Scan for the cell matching the given text and deliver its [X, Y] coordinate at center. 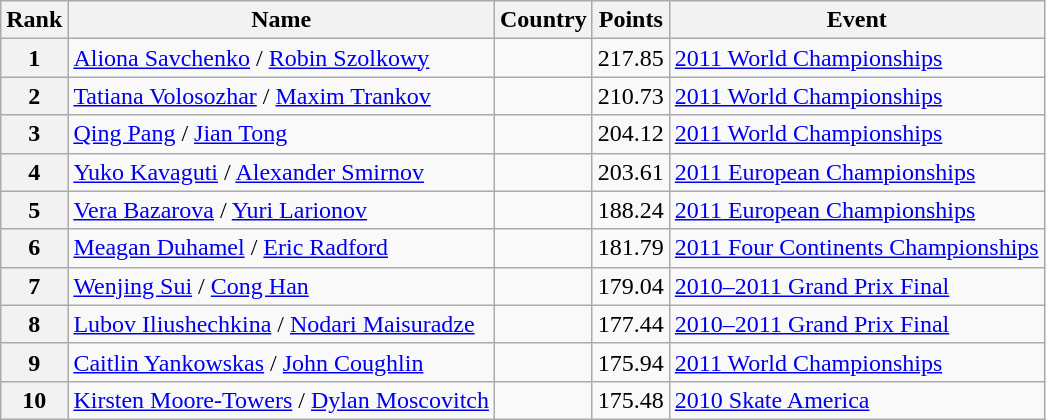
175.48 [630, 400]
7 [34, 286]
175.94 [630, 362]
1 [34, 58]
210.73 [630, 96]
9 [34, 362]
2 [34, 96]
2010 Skate America [856, 400]
177.44 [630, 324]
3 [34, 134]
Aliona Savchenko / Robin Szolkowy [282, 58]
204.12 [630, 134]
Yuko Kavaguti / Alexander Smirnov [282, 172]
Country [544, 20]
181.79 [630, 248]
Wenjing Sui / Cong Han [282, 286]
Meagan Duhamel / Eric Radford [282, 248]
203.61 [630, 172]
188.24 [630, 210]
Vera Bazarova / Yuri Larionov [282, 210]
Rank [34, 20]
Event [856, 20]
Lubov Iliushechkina / Nodari Maisuradze [282, 324]
Kirsten Moore-Towers / Dylan Moscovitch [282, 400]
10 [34, 400]
5 [34, 210]
Qing Pang / Jian Tong [282, 134]
179.04 [630, 286]
6 [34, 248]
2011 Four Continents Championships [856, 248]
Name [282, 20]
4 [34, 172]
8 [34, 324]
217.85 [630, 58]
Points [630, 20]
Caitlin Yankowskas / John Coughlin [282, 362]
Tatiana Volosozhar / Maxim Trankov [282, 96]
